Capture the cell that displays the provided text and extract its [x, y] central coordinate. 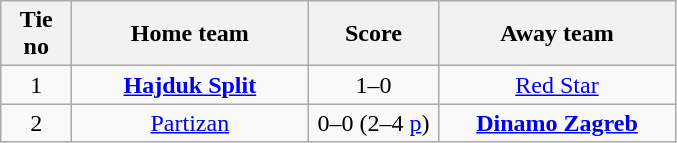
1 [36, 85]
Red Star [557, 85]
Hajduk Split [190, 85]
Tie no [36, 34]
Away team [557, 34]
Dinamo Zagreb [557, 123]
0–0 (2–4 p) [374, 123]
Score [374, 34]
Partizan [190, 123]
2 [36, 123]
Home team [190, 34]
1–0 [374, 85]
